Capture the cell that displays the provided text and extract its (x, y) central coordinate. 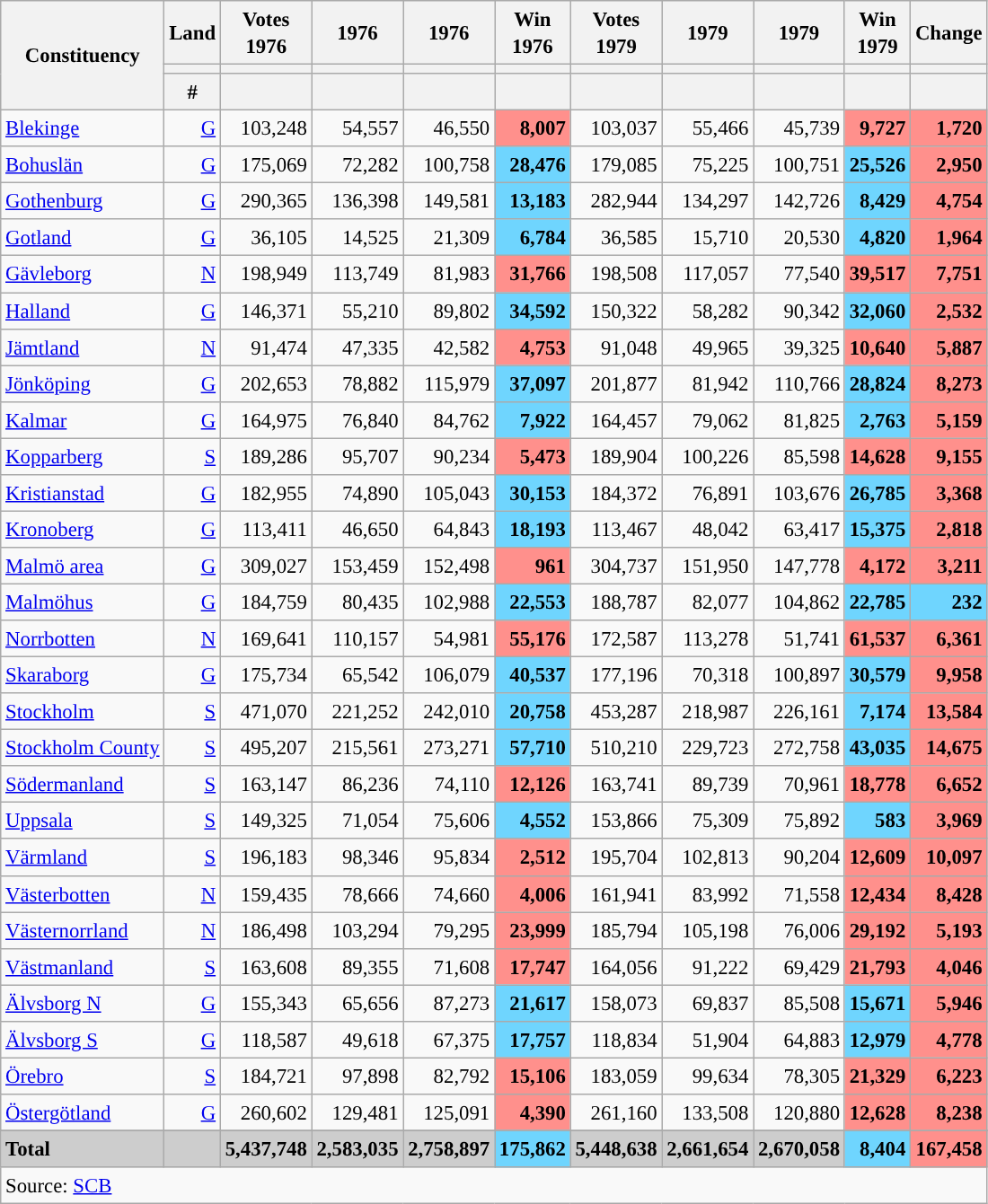
495,207 (266, 749)
Västmanland (83, 966)
13,183 (534, 201)
26,785 (877, 494)
Win 1979 (877, 32)
Kalmar (83, 420)
8,428 (948, 894)
71,558 (799, 894)
36,105 (266, 237)
510,210 (616, 749)
9,727 (877, 129)
198,949 (266, 275)
28,824 (877, 384)
97,898 (357, 1076)
29,192 (877, 930)
142,726 (799, 201)
83,992 (708, 894)
151,950 (708, 566)
103,676 (799, 494)
64,843 (449, 530)
12,126 (534, 785)
89,739 (708, 785)
45,739 (799, 129)
164,975 (266, 420)
39,325 (799, 347)
8,238 (948, 1113)
15,671 (877, 1004)
177,196 (616, 675)
22,785 (877, 602)
110,157 (357, 639)
84,762 (449, 420)
4,006 (534, 894)
81,825 (799, 420)
58,282 (708, 311)
80,435 (357, 602)
18,778 (877, 785)
90,204 (799, 858)
4,172 (877, 566)
226,161 (799, 711)
76,891 (708, 494)
Land (192, 32)
75,225 (708, 165)
282,944 (616, 201)
91,222 (708, 966)
164,457 (616, 420)
Jönköping (83, 384)
69,429 (799, 966)
21,329 (877, 1076)
Gothenburg (83, 201)
70,961 (799, 785)
304,737 (616, 566)
3,211 (948, 566)
87,273 (449, 1004)
163,741 (616, 785)
34,592 (534, 311)
57,710 (534, 749)
Gävleborg (83, 275)
158,073 (616, 1004)
163,147 (266, 785)
147,778 (799, 566)
31,766 (534, 275)
6,784 (534, 237)
21,793 (877, 966)
232 (948, 602)
74,110 (449, 785)
Gotland (83, 237)
47,335 (357, 347)
106,079 (449, 675)
5,448,638 (616, 1149)
5,159 (948, 420)
77,540 (799, 275)
100,758 (449, 165)
149,581 (449, 201)
# (192, 92)
2,661,654 (708, 1149)
195,704 (616, 858)
100,226 (708, 456)
120,880 (799, 1113)
Win 1976 (534, 32)
260,602 (266, 1113)
85,508 (799, 1004)
115,979 (449, 384)
Södermanland (83, 785)
2,512 (534, 858)
49,618 (357, 1040)
218,987 (708, 711)
113,749 (357, 275)
163,608 (266, 966)
75,309 (708, 821)
14,628 (877, 456)
290,365 (266, 201)
18,193 (534, 530)
105,043 (449, 494)
110,766 (799, 384)
65,656 (357, 1004)
54,557 (357, 129)
Kopparberg (83, 456)
189,286 (266, 456)
Malmö area (83, 566)
309,027 (266, 566)
Stockholm County (83, 749)
150,322 (616, 311)
164,056 (616, 966)
183,059 (616, 1076)
Norrbotten (83, 639)
1,964 (948, 237)
100,897 (799, 675)
Östergötland (83, 1113)
118,587 (266, 1040)
Source: SCB (494, 1185)
6,361 (948, 639)
12,628 (877, 1113)
4,390 (534, 1113)
12,434 (877, 894)
221,252 (357, 711)
95,834 (449, 858)
15,710 (708, 237)
4,778 (948, 1040)
242,010 (449, 711)
Votes 1976 (266, 32)
Jämtland (83, 347)
30,153 (534, 494)
583 (877, 821)
167,458 (948, 1149)
4,552 (534, 821)
28,476 (534, 165)
4,753 (534, 347)
55,466 (708, 129)
81,942 (708, 384)
202,653 (266, 384)
1,720 (948, 129)
185,794 (616, 930)
15,375 (877, 530)
9,958 (948, 675)
196,183 (266, 858)
8,404 (877, 1149)
Västernorrland (83, 930)
78,882 (357, 384)
471,070 (266, 711)
159,435 (266, 894)
17,747 (534, 966)
76,840 (357, 420)
5,887 (948, 347)
42,582 (449, 347)
4,754 (948, 201)
201,877 (616, 384)
21,617 (534, 1004)
78,305 (799, 1076)
20,530 (799, 237)
74,890 (357, 494)
Total (83, 1149)
25,526 (877, 165)
6,223 (948, 1076)
134,297 (708, 201)
81,983 (449, 275)
7,751 (948, 275)
91,048 (616, 347)
152,498 (449, 566)
153,866 (616, 821)
22,553 (534, 602)
8,007 (534, 129)
82,792 (449, 1076)
89,355 (357, 966)
85,598 (799, 456)
82,077 (708, 602)
2,763 (877, 420)
Change (948, 32)
153,459 (357, 566)
3,368 (948, 494)
Älvsborg N (83, 1004)
Malmöhus (83, 602)
215,561 (357, 749)
7,922 (534, 420)
65,542 (357, 675)
63,417 (799, 530)
23,999 (534, 930)
72,282 (357, 165)
961 (534, 566)
133,508 (708, 1113)
36,585 (616, 237)
90,342 (799, 311)
103,294 (357, 930)
69,837 (708, 1004)
30,579 (877, 675)
39,517 (877, 275)
169,641 (266, 639)
51,741 (799, 639)
2,758,897 (449, 1149)
4,820 (877, 237)
104,862 (799, 602)
2,818 (948, 530)
20,758 (534, 711)
32,060 (877, 311)
51,904 (708, 1040)
186,498 (266, 930)
149,325 (266, 821)
12,979 (877, 1040)
5,437,748 (266, 1149)
113,467 (616, 530)
175,069 (266, 165)
155,343 (266, 1004)
99,634 (708, 1076)
129,481 (357, 1113)
3,969 (948, 821)
95,707 (357, 456)
Halland (83, 311)
Uppsala (83, 821)
8,273 (948, 384)
9,155 (948, 456)
79,295 (449, 930)
13,584 (948, 711)
146,371 (266, 311)
Västerbotten (83, 894)
161,941 (616, 894)
272,758 (799, 749)
14,675 (948, 749)
17,757 (534, 1040)
Värmland (83, 858)
37,097 (534, 384)
79,062 (708, 420)
98,346 (357, 858)
102,988 (449, 602)
10,097 (948, 858)
4,046 (948, 966)
105,198 (708, 930)
125,091 (449, 1113)
2,532 (948, 311)
118,834 (616, 1040)
113,278 (708, 639)
Stockholm (83, 711)
91,474 (266, 347)
71,608 (449, 966)
46,650 (357, 530)
64,883 (799, 1040)
55,176 (534, 639)
198,508 (616, 275)
Örebro (83, 1076)
2,950 (948, 165)
43,035 (877, 749)
102,813 (708, 858)
175,862 (534, 1149)
182,955 (266, 494)
Kronoberg (83, 530)
12,609 (877, 858)
70,318 (708, 675)
7,174 (877, 711)
2,583,035 (357, 1149)
5,193 (948, 930)
76,006 (799, 930)
15,106 (534, 1076)
5,946 (948, 1004)
6,652 (948, 785)
8,429 (877, 201)
100,751 (799, 165)
5,473 (534, 456)
89,802 (449, 311)
71,054 (357, 821)
261,160 (616, 1113)
Skaraborg (83, 675)
113,411 (266, 530)
117,057 (708, 275)
184,759 (266, 602)
40,537 (534, 675)
74,660 (449, 894)
Constituency (83, 56)
10,640 (877, 347)
103,248 (266, 129)
46,550 (449, 129)
188,787 (616, 602)
179,085 (616, 165)
48,042 (708, 530)
175,734 (266, 675)
273,271 (449, 749)
55,210 (357, 311)
75,606 (449, 821)
54,981 (449, 639)
78,666 (357, 894)
189,904 (616, 456)
Votes 1979 (616, 32)
86,236 (357, 785)
184,721 (266, 1076)
229,723 (708, 749)
172,587 (616, 639)
61,537 (877, 639)
136,398 (357, 201)
103,037 (616, 129)
184,372 (616, 494)
Blekinge (83, 129)
75,892 (799, 821)
21,309 (449, 237)
2,670,058 (799, 1149)
14,525 (357, 237)
Bohuslän (83, 165)
90,234 (449, 456)
Kristianstad (83, 494)
453,287 (616, 711)
67,375 (449, 1040)
Älvsborg S (83, 1040)
49,965 (708, 347)
